Search for the cell housing the specified text and yield its [x, y] center coordinate. 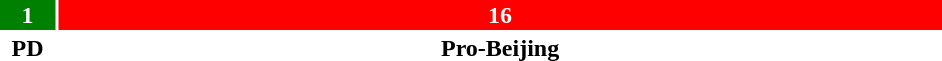
1 [28, 15]
16 [500, 15]
